Scan for the cell matching the given text and deliver its [X, Y] coordinate at center. 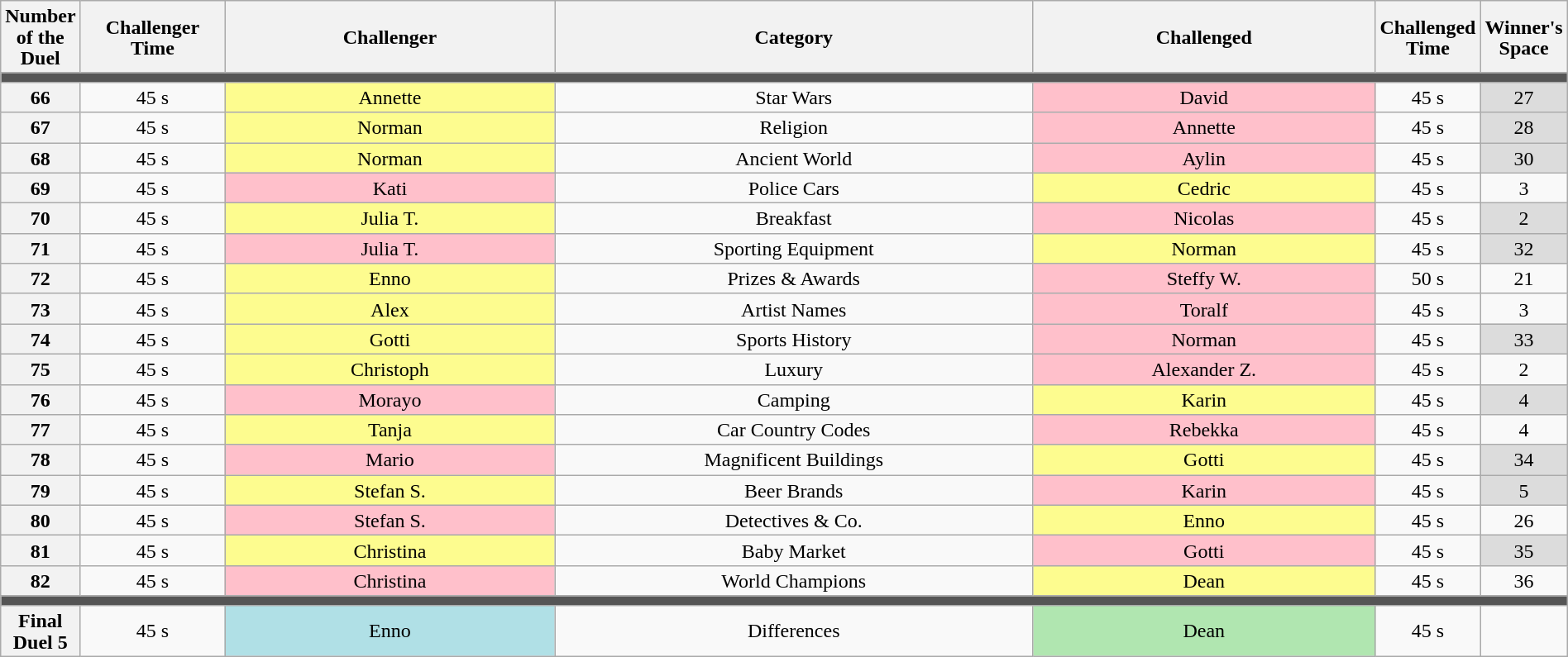
Category [794, 37]
Number of the Duel [41, 37]
30 [1523, 157]
Artist Names [794, 309]
Tanja [390, 430]
Breakfast [794, 218]
21 [1523, 279]
72 [41, 279]
75 [41, 369]
68 [41, 157]
35 [1523, 550]
World Champions [794, 580]
Detectives & Co. [794, 521]
Luxury [794, 369]
67 [41, 127]
Rebekka [1204, 430]
Steffy W. [1204, 279]
Differences [794, 631]
69 [41, 188]
Challenger [390, 37]
Sporting Equipment [794, 248]
77 [41, 430]
33 [1523, 339]
Nicolas [1204, 218]
Winner's Space [1523, 37]
Car Country Codes [794, 430]
80 [41, 521]
Ancient World [794, 157]
Camping [794, 400]
82 [41, 580]
Alexander Z. [1204, 369]
Morayo [390, 400]
Christoph [390, 369]
Final Duel 5 [41, 631]
Religion [794, 127]
28 [1523, 127]
27 [1523, 98]
Star Wars [794, 98]
78 [41, 459]
Prizes & Awards [794, 279]
5 [1523, 491]
32 [1523, 248]
Beer Brands [794, 491]
Kati [390, 188]
Cedric [1204, 188]
Challenged [1204, 37]
Challenged Time [1427, 37]
76 [41, 400]
Baby Market [794, 550]
Challenger Time [152, 37]
Aylin [1204, 157]
Police Cars [794, 188]
74 [41, 339]
Sports History [794, 339]
66 [41, 98]
Toralf [1204, 309]
36 [1523, 580]
71 [41, 248]
Magnificent Buildings [794, 459]
81 [41, 550]
70 [41, 218]
26 [1523, 521]
Mario [390, 459]
Alex [390, 309]
50 s [1427, 279]
73 [41, 309]
79 [41, 491]
David [1204, 98]
34 [1523, 459]
